Scan for the cell matching the given text and deliver its [X, Y] coordinate at center. 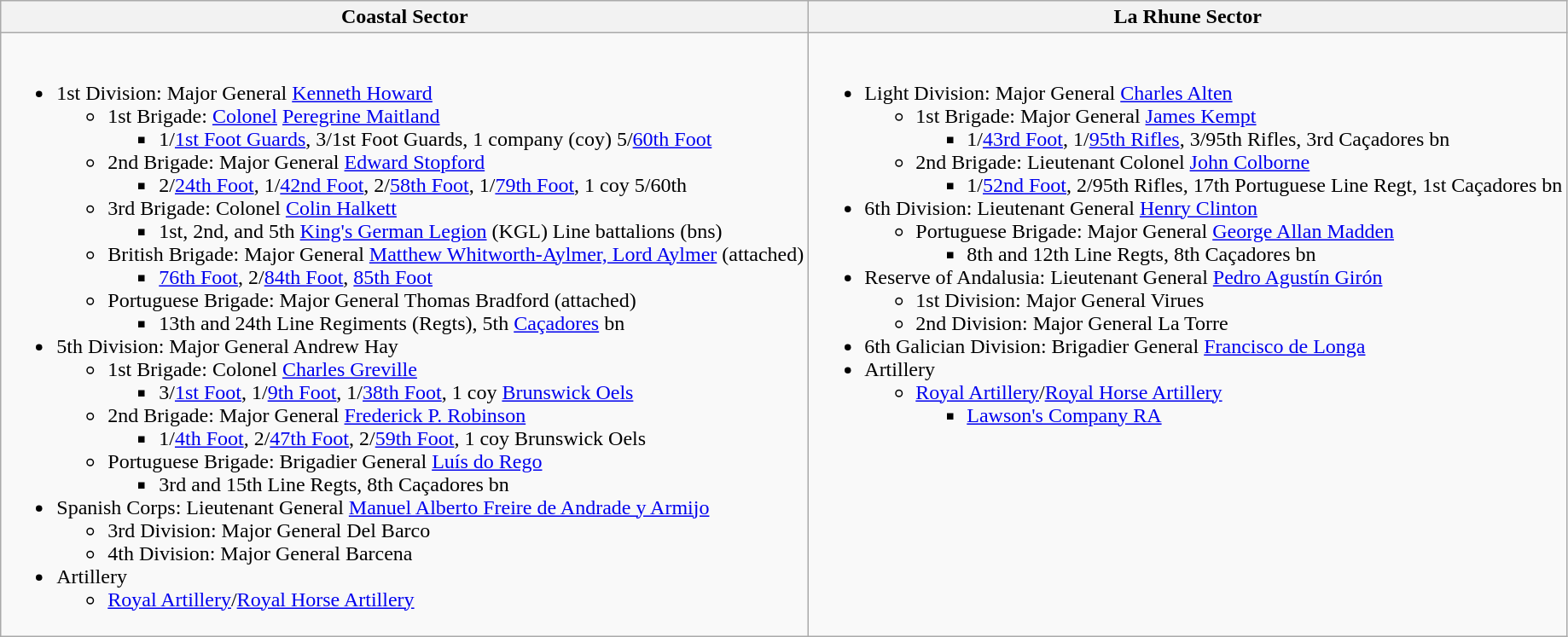
Coastal Sector [404, 17]
La Rhune Sector [1188, 17]
